Output the [x, y] coordinate of the center of the cell containing the given text.  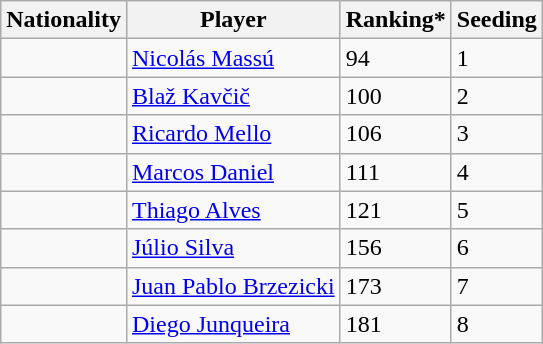
121 [396, 210]
Seeding [496, 20]
2 [496, 96]
1 [496, 58]
5 [496, 210]
Diego Junqueira [233, 324]
Ranking* [396, 20]
6 [496, 248]
106 [396, 134]
3 [496, 134]
111 [396, 172]
8 [496, 324]
Marcos Daniel [233, 172]
181 [396, 324]
Ricardo Mello [233, 134]
4 [496, 172]
Player [233, 20]
7 [496, 286]
Júlio Silva [233, 248]
94 [396, 58]
100 [396, 96]
173 [396, 286]
Thiago Alves [233, 210]
Nationality [64, 20]
156 [396, 248]
Juan Pablo Brzezicki [233, 286]
Nicolás Massú [233, 58]
Blaž Kavčič [233, 96]
